Capture the cell that displays the provided text and extract its [X, Y] central coordinate. 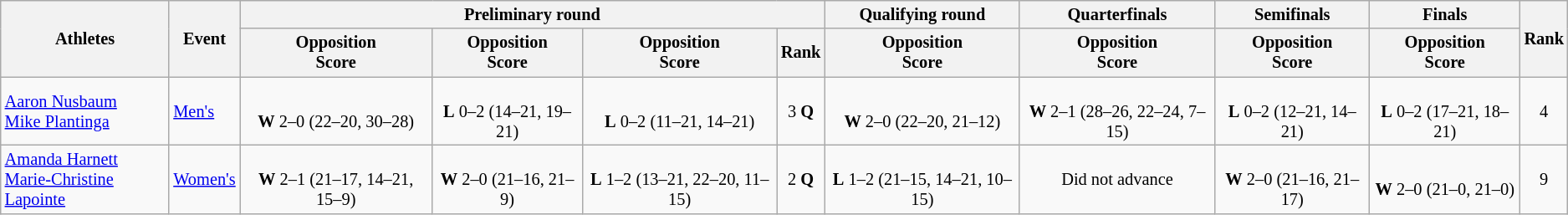
W 2–0 (21–16, 21–9) [508, 179]
L 1–2 (21–15, 14–21, 10–15) [922, 179]
W 2–0 (21–16, 21–17) [1291, 179]
Semifinals [1291, 14]
L 0–2 (17–21, 18–21) [1445, 111]
L 0–2 (12–21, 14–21) [1291, 111]
Athletes [85, 38]
W 2–0 (21–0, 21–0) [1445, 179]
Women's [204, 179]
W 2–0 (22–20, 30–28) [336, 111]
Event [204, 38]
2 Q [801, 179]
4 [1544, 111]
L 0–2 (14–21, 19–21) [508, 111]
Qualifying round [922, 14]
Aaron NusbaumMike Plantinga [85, 111]
3 Q [801, 111]
W 2–1 (28–26, 22–24, 7–15) [1117, 111]
9 [1544, 179]
Men's [204, 111]
W 2–0 (22–20, 21–12) [922, 111]
Preliminary round [533, 14]
Did not advance [1117, 179]
L 0–2 (11–21, 14–21) [679, 111]
Quarterfinals [1117, 14]
L 1–2 (13–21, 22–20, 11–15) [679, 179]
W 2–1 (21–17, 14–21, 15–9) [336, 179]
Amanda HarnettMarie-Christine Lapointe [85, 179]
Finals [1445, 14]
